Search for the cell housing the specified text and yield its (X, Y) center coordinate. 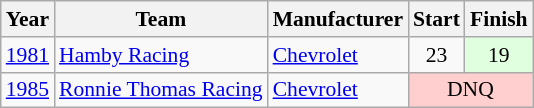
DNQ (470, 90)
1981 (28, 55)
23 (436, 55)
Ronnie Thomas Racing (161, 90)
1985 (28, 90)
19 (499, 55)
Year (28, 19)
Hamby Racing (161, 55)
Start (436, 19)
Team (161, 19)
Finish (499, 19)
Manufacturer (338, 19)
